Pinpoint the cell where the given text exists, returning its [X, Y] midpoint coordinate. 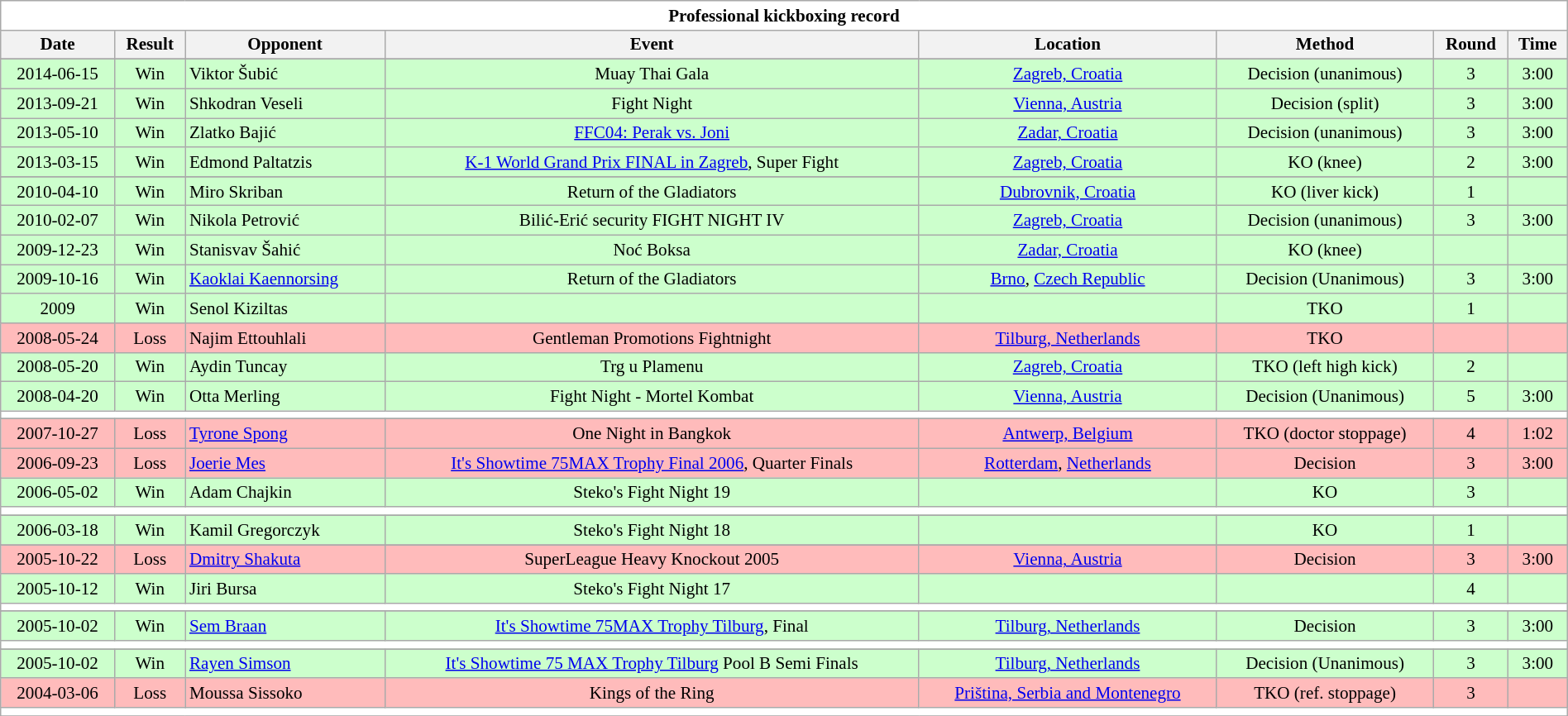
2013-09-21 [58, 103]
Steko's Fight Night 18 [652, 529]
Adam Chajkin [284, 493]
1:02 [1537, 433]
TKO (ref. stoppage) [1325, 693]
Edmond Paltatzis [284, 162]
Rayen Simson [284, 663]
Time [1537, 45]
Fight Night [652, 103]
2013-03-15 [58, 162]
Kings of the Ring [652, 693]
Steko's Fight Night 17 [652, 589]
Joerie Mes [284, 463]
5 [1470, 397]
SuperLeague Heavy Knockout 2005 [652, 559]
Otta Merling [284, 397]
FFC04: Perak vs. Joni [652, 132]
Location [1067, 45]
2006-09-23 [58, 463]
2008-05-20 [58, 367]
It's Showtime 75MAX Trophy Final 2006, Quarter Finals [652, 463]
Fight Night - Mortel Kombat [652, 397]
2005-10-22 [58, 559]
2010-04-10 [58, 190]
Moussa Sissoko [284, 693]
Rotterdam, Netherlands [1067, 463]
Sem Braan [284, 625]
Trg u Plamenu [652, 367]
It's Showtime 75MAX Trophy Tilburg, Final [652, 625]
Najim Ettouhlali [284, 337]
Event [652, 45]
Opponent [284, 45]
Priština, Serbia and Montenegro [1067, 693]
Kamil Gregorczyk [284, 529]
Nikola Petrović [284, 220]
2014-06-15 [58, 74]
Steko's Fight Night 19 [652, 493]
2004-03-06 [58, 693]
One Night in Bangkok [652, 433]
2010-02-07 [58, 220]
Muay Thai Gala [652, 74]
Shkodran Veseli [284, 103]
Gentleman Promotions Fightnight [652, 337]
2009-10-16 [58, 279]
Dubrovnik, Croatia [1067, 190]
Aydin Tuncay [284, 367]
Antwerp, Belgium [1067, 433]
2008-04-20 [58, 397]
K-1 World Grand Prix FINAL in Zagreb, Super Fight [652, 162]
TKO (doctor stoppage) [1325, 433]
Tyrone Spong [284, 433]
2006-03-18 [58, 529]
2007-10-27 [58, 433]
Round [1470, 45]
Noć Boksa [652, 250]
2008-05-24 [58, 337]
It's Showtime 75 MAX Trophy Tilburg Pool B Semi Finals [652, 663]
Bilić-Erić security FIGHT NIGHT IV [652, 220]
Miro Skriban [284, 190]
KO (liver kick) [1325, 190]
Zlatko Bajić [284, 132]
2009 [58, 308]
Dmitry Shakuta [284, 559]
2006-05-02 [58, 493]
Result [150, 45]
Decision (split) [1325, 103]
2013-05-10 [58, 132]
Viktor Šubić [284, 74]
Jiri Bursa [284, 589]
2005-10-12 [58, 589]
TKO (left high kick) [1325, 367]
Method [1325, 45]
Kaoklai Kaennorsing [284, 279]
Date [58, 45]
Senol Kiziltas [284, 308]
Professional kickboxing record [784, 15]
Brno, Czech Republic [1067, 279]
Stanisvav Šahić [284, 250]
2009-12-23 [58, 250]
